For the text-containing cell, return its midpoint in (X, Y) coordinate format. 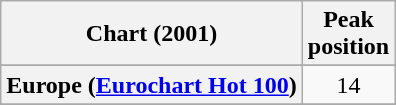
Chart (2001) (152, 34)
14 (348, 85)
Peakposition (348, 34)
Europe (Eurochart Hot 100) (152, 85)
